Identify which cell holds the provided text, then report its (x, y) central coordinate. 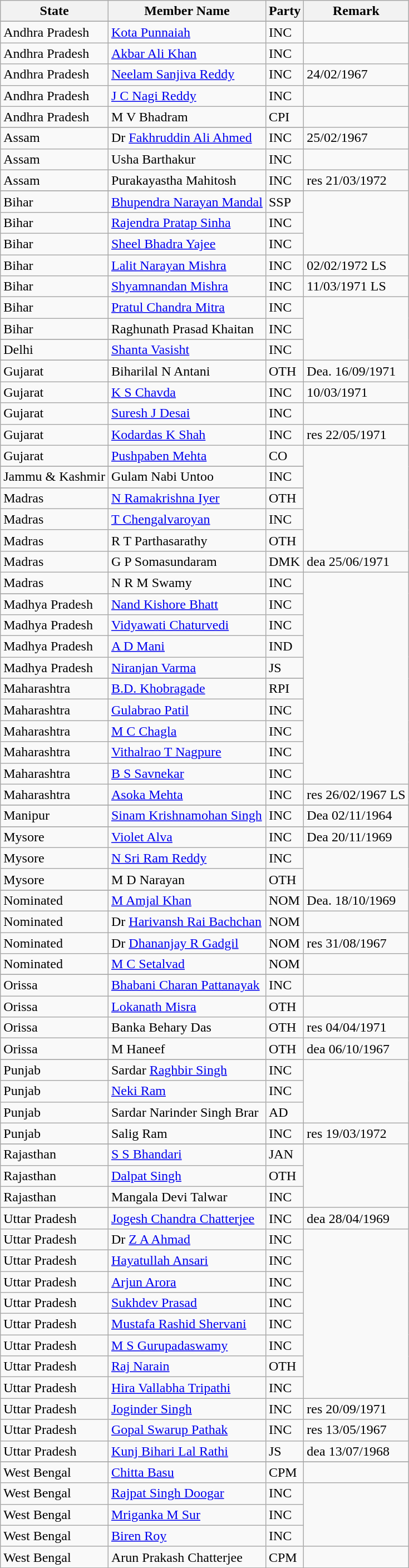
25/02/1967 (356, 138)
res 26/02/1967 LS (356, 795)
B.D. Khobragade (187, 689)
Arun Prakash Chatterjee (187, 1557)
dea 28/04/1969 (356, 1218)
RPI (284, 689)
B S Savnekar (187, 773)
Salig Ram (187, 1133)
dea 06/10/1967 (356, 1049)
24/02/1967 (356, 75)
Dea 02/11/1964 (356, 816)
A D Mani (187, 647)
Chitta Basu (187, 1472)
Mustafa Rashid Shervani (187, 1324)
Gulam Nabi Untoo (187, 477)
Dr Harivansh Rai Bachchan (187, 921)
Hayatullah Ansari (187, 1260)
Mriganka M Sur (187, 1515)
Dr Fakhruddin Ali Ahmed (187, 138)
Jammu & Kashmir (55, 477)
Neelam Sanjiva Reddy (187, 75)
Bhabani Charan Pattanayak (187, 985)
Delhi (55, 350)
res 13/05/1967 (356, 1430)
Gopal Swarup Pathak (187, 1430)
Pushpaben Mehta (187, 456)
DMK (284, 561)
State (55, 11)
10/03/1971 (356, 392)
Banka Behary Das (187, 1028)
Bhupendra Narayan Mandal (187, 201)
M C Chagla (187, 731)
Lalit Narayan Mishra (187, 265)
Rajendra Pratap Sinha (187, 223)
J C Nagi Reddy (187, 96)
res 04/04/1971 (356, 1028)
res 22/05/1971 (356, 435)
Dea. 16/09/1971 (356, 371)
Hira Vallabha Tripathi (187, 1388)
Raghunath Prasad Khaitan (187, 329)
Violet Alva (187, 837)
Vithalrao T Nagpure (187, 752)
dea 13/07/1968 (356, 1451)
Sardar Raghbir Singh (187, 1070)
T Chengalvaroyan (187, 519)
Rajpat Singh Doogar (187, 1493)
Kodardas K Shah (187, 435)
M C Setalvad (187, 964)
K S Chavda (187, 392)
M D Narayan (187, 879)
Manipur (55, 816)
M Amjal Khan (187, 900)
Biren Roy (187, 1536)
Remark (356, 11)
Nand Kishore Bhatt (187, 604)
Kunj Bihari Lal Rathi (187, 1451)
Biharilal N Antani (187, 371)
Dea. 18/10/1969 (356, 900)
Neki Ram (187, 1091)
Dr Dhananjay R Gadgil (187, 943)
Sardar Narinder Singh Brar (187, 1112)
M S Gurupadaswamy (187, 1345)
Dalpat Singh (187, 1176)
R T Parthasarathy (187, 540)
JAN (284, 1155)
SSP (284, 201)
Usha Barthakur (187, 159)
res 21/03/1972 (356, 180)
Akbar Ali Khan (187, 53)
AD (284, 1112)
M Haneef (187, 1049)
Sheel Bhadra Yajee (187, 244)
S S Bhandari (187, 1155)
Dr Z A Ahmad (187, 1239)
Jogesh Chandra Chatterjee (187, 1218)
02/02/1972 LS (356, 265)
Raj Narain (187, 1367)
Party (284, 11)
Arjun Arora (187, 1281)
Vidyawati Chaturvedi (187, 625)
Kota Punnaiah (187, 32)
N R M Swamy (187, 583)
N Ramakrishna Iyer (187, 498)
res 19/03/1972 (356, 1133)
Niranjan Varma (187, 668)
Purakayastha Mahitosh (187, 180)
Suresh J Desai (187, 413)
Sukhdev Prasad (187, 1303)
res 31/08/1967 (356, 943)
G P Somasundaram (187, 561)
IND (284, 647)
Sinam Krishnamohan Singh (187, 816)
CO (284, 456)
Gulabrao Patil (187, 710)
dea 25/06/1971 (356, 561)
Joginder Singh (187, 1409)
M V Bhadram (187, 117)
Lokanath Misra (187, 1007)
res 20/09/1971 (356, 1409)
Member Name (187, 11)
Dea 20/11/1969 (356, 837)
Mangala Devi Talwar (187, 1197)
Shanta Vasisht (187, 350)
N Sri Ram Reddy (187, 858)
Asoka Mehta (187, 795)
CPI (284, 117)
Shyamnandan Mishra (187, 287)
Pratul Chandra Mitra (187, 308)
11/03/1971 LS (356, 287)
